Capture the cell that displays the provided text and extract its [x, y] central coordinate. 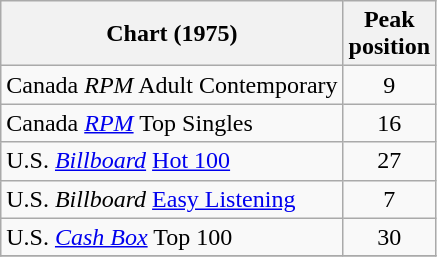
Canada RPM Adult Contemporary [172, 85]
27 [389, 161]
Chart (1975) [172, 34]
U.S. Billboard Easy Listening [172, 199]
16 [389, 123]
30 [389, 237]
U.S. Cash Box Top 100 [172, 237]
Canada RPM Top Singles [172, 123]
U.S. Billboard Hot 100 [172, 161]
Peakposition [389, 34]
7 [389, 199]
9 [389, 85]
